Scan for the cell matching the given text and deliver its [X, Y] coordinate at center. 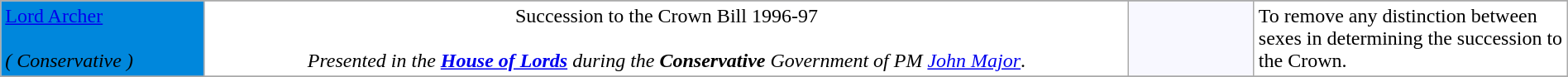
Lord Archer( Conservative ) [103, 39]
To remove any distinction between sexes in determining the succession to the Crown. [1411, 39]
Succession to the Crown Bill 1996-97Presented in the House of Lords during the Conservative Government of PM John Major. [667, 39]
